For the text-containing cell, return its midpoint in (x, y) coordinate format. 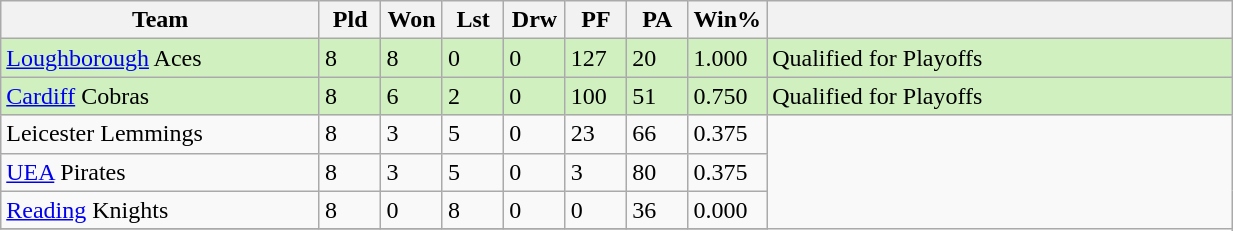
Reading Knights (160, 210)
1.000 (728, 58)
23 (596, 134)
Win% (728, 20)
Cardiff Cobras (160, 96)
Leicester Lemmings (160, 134)
Pld (350, 20)
100 (596, 96)
Won (412, 20)
UEA Pirates (160, 172)
66 (658, 134)
PA (658, 20)
0.750 (728, 96)
36 (658, 210)
127 (596, 58)
20 (658, 58)
51 (658, 96)
Team (160, 20)
0.000 (728, 210)
Loughborough Aces (160, 58)
Lst (472, 20)
80 (658, 172)
2 (472, 96)
PF (596, 20)
Drw (534, 20)
6 (412, 96)
